Output the (X, Y) coordinate of the center of the cell containing the given text.  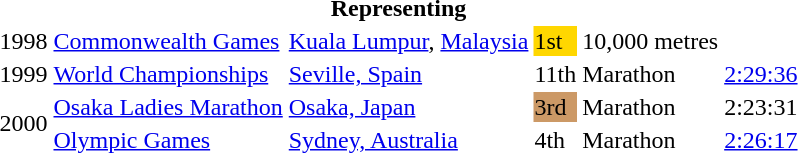
Seville, Spain (408, 74)
Kuala Lumpur, Malaysia (408, 41)
3rd (556, 107)
Osaka Ladies Marathon (168, 107)
Osaka, Japan (408, 107)
1st (556, 41)
Commonwealth Games (168, 41)
World Championships (168, 74)
10,000 metres (650, 41)
11th (556, 74)
